Detect which cell encompasses the target text, then output its (X, Y) center coordinate. 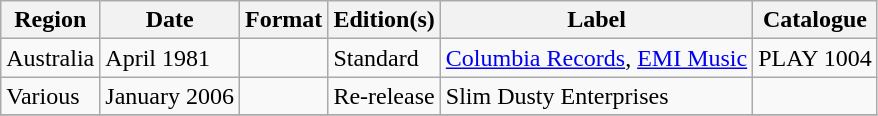
Australia (50, 58)
Re-release (384, 96)
Standard (384, 58)
Label (596, 20)
Catalogue (816, 20)
Region (50, 20)
Various (50, 96)
April 1981 (170, 58)
PLAY 1004 (816, 58)
Format (284, 20)
Date (170, 20)
January 2006 (170, 96)
Columbia Records, EMI Music (596, 58)
Slim Dusty Enterprises (596, 96)
Edition(s) (384, 20)
